Search for the cell housing the specified text and yield its [x, y] center coordinate. 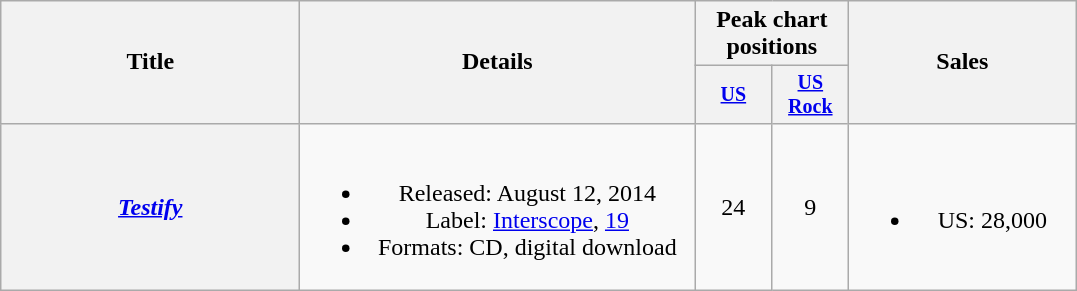
Details [498, 62]
US: 28,000 [962, 206]
24 [734, 206]
Testify [150, 206]
Sales [962, 62]
Title [150, 62]
9 [810, 206]
USRock [810, 94]
Peak chart positions [772, 34]
Released: August 12, 2014Label: Interscope, 19Formats: CD, digital download [498, 206]
US [734, 94]
